Output the [x, y] coordinate of the center of the cell containing the given text.  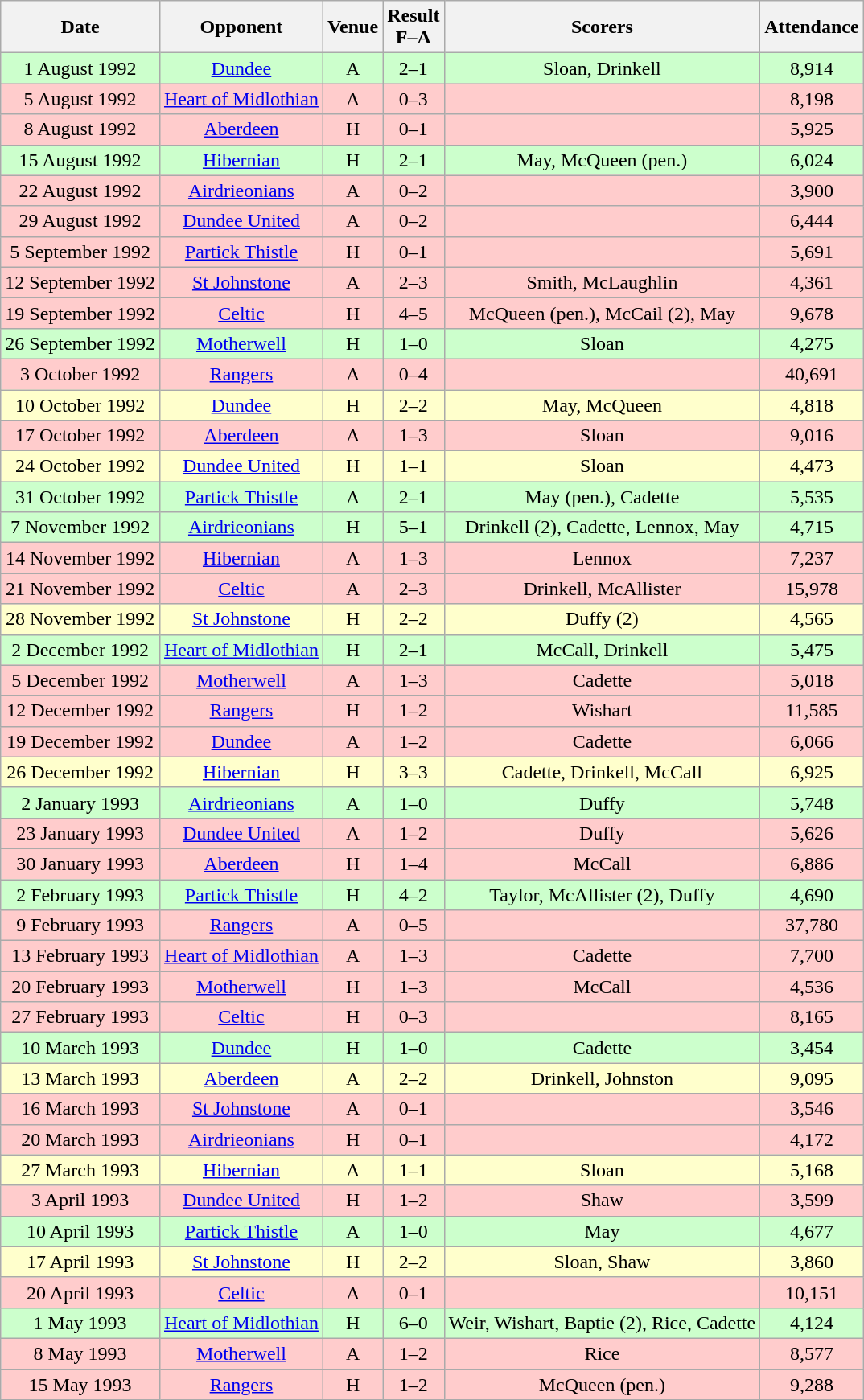
5 August 1992 [80, 99]
Cadette, Drinkell, McCall [602, 772]
McQueen (pen.), McCail (2), May [602, 313]
McQueen (pen.) [602, 1384]
0–4 [413, 374]
Drinkell (2), Cadette, Lennox, May [602, 528]
Attendance [812, 27]
20 February 1993 [80, 987]
0–5 [413, 926]
8,914 [812, 68]
8 May 1993 [80, 1353]
8,165 [812, 1017]
4–2 [413, 895]
10 March 1993 [80, 1048]
29 August 1992 [80, 221]
9 February 1993 [80, 926]
24 October 1992 [80, 466]
17 April 1993 [80, 1262]
3,454 [812, 1048]
7,237 [812, 558]
ResultF–A [413, 27]
19 December 1992 [80, 741]
1 August 1992 [80, 68]
15,978 [812, 589]
May [602, 1231]
8 August 1992 [80, 129]
Weir, Wishart, Baptie (2), Rice, Cadette [602, 1323]
4–5 [413, 313]
9,095 [812, 1078]
Drinkell, McAllister [602, 589]
4,715 [812, 528]
5,168 [812, 1170]
4,565 [812, 619]
13 March 1993 [80, 1078]
22 August 1992 [80, 191]
28 November 1992 [80, 619]
Duffy (2) [602, 619]
5 December 1992 [80, 680]
27 February 1993 [80, 1017]
5,748 [812, 803]
14 November 1992 [80, 558]
15 August 1992 [80, 160]
6,925 [812, 772]
21 November 1992 [80, 589]
27 March 1993 [80, 1170]
6–0 [413, 1323]
May, McQueen [602, 404]
4,473 [812, 466]
19 September 1992 [80, 313]
4,690 [812, 895]
11,585 [812, 711]
Drinkell, Johnston [602, 1078]
5,626 [812, 833]
10 April 1993 [80, 1231]
Venue [352, 27]
40,691 [812, 374]
26 December 1992 [80, 772]
McCall, Drinkell [602, 650]
2 February 1993 [80, 895]
Lennox [602, 558]
5,475 [812, 650]
8,198 [812, 99]
26 September 1992 [80, 343]
May, McQueen (pen.) [602, 160]
1 May 1993 [80, 1323]
May (pen.), Cadette [602, 497]
12 September 1992 [80, 282]
10 October 1992 [80, 404]
Taylor, McAllister (2), Duffy [602, 895]
2 January 1993 [80, 803]
17 October 1992 [80, 436]
6,066 [812, 741]
9,678 [812, 313]
20 March 1993 [80, 1139]
13 February 1993 [80, 956]
Wishart [602, 711]
3 April 1993 [80, 1201]
1–4 [413, 864]
Scorers [602, 27]
3 October 1992 [80, 374]
30 January 1993 [80, 864]
5,018 [812, 680]
Date [80, 27]
8,577 [812, 1353]
3,860 [812, 1262]
Opponent [241, 27]
4,172 [812, 1139]
9,288 [812, 1384]
3,900 [812, 191]
Sloan, Drinkell [602, 68]
7 November 1992 [80, 528]
16 March 1993 [80, 1109]
37,780 [812, 926]
6,886 [812, 864]
Sloan, Shaw [602, 1262]
6,444 [812, 221]
6,024 [812, 160]
7,700 [812, 956]
4,536 [812, 987]
4,818 [812, 404]
5,535 [812, 497]
9,016 [812, 436]
10,151 [812, 1292]
4,361 [812, 282]
4,124 [812, 1323]
5,691 [812, 252]
3,546 [812, 1109]
12 December 1992 [80, 711]
5 September 1992 [80, 252]
20 April 1993 [80, 1292]
31 October 1992 [80, 497]
Smith, McLaughlin [602, 282]
5,925 [812, 129]
3,599 [812, 1201]
2 December 1992 [80, 650]
4,677 [812, 1231]
5–1 [413, 528]
4,275 [812, 343]
Shaw [602, 1201]
15 May 1993 [80, 1384]
23 January 1993 [80, 833]
3–3 [413, 772]
Rice [602, 1353]
